For the text-containing cell, return its midpoint in (x, y) coordinate format. 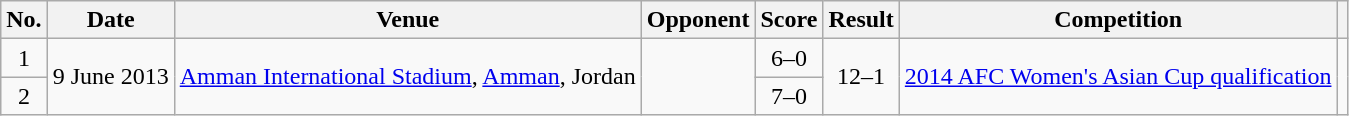
6–0 (789, 58)
Competition (1118, 20)
1 (24, 58)
12–1 (861, 77)
Venue (408, 20)
No. (24, 20)
7–0 (789, 96)
2014 AFC Women's Asian Cup qualification (1118, 77)
Result (861, 20)
Score (789, 20)
Date (110, 20)
Amman International Stadium, Amman, Jordan (408, 77)
9 June 2013 (110, 77)
2 (24, 96)
Opponent (698, 20)
